Find where the given text appears and provide that cell's center as [x, y] coordinate. 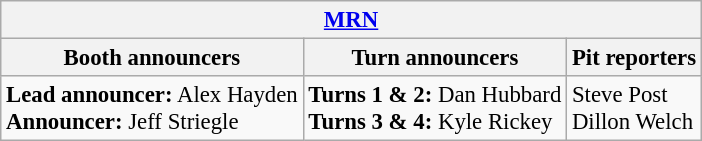
Pit reporters [634, 58]
Turn announcers [435, 58]
Lead announcer: Alex HaydenAnnouncer: Jeff Striegle [152, 108]
Turns 1 & 2: Dan HubbardTurns 3 & 4: Kyle Rickey [435, 108]
Steve PostDillon Welch [634, 108]
Booth announcers [152, 58]
MRN [352, 20]
